Capture the cell that displays the provided text and extract its (x, y) central coordinate. 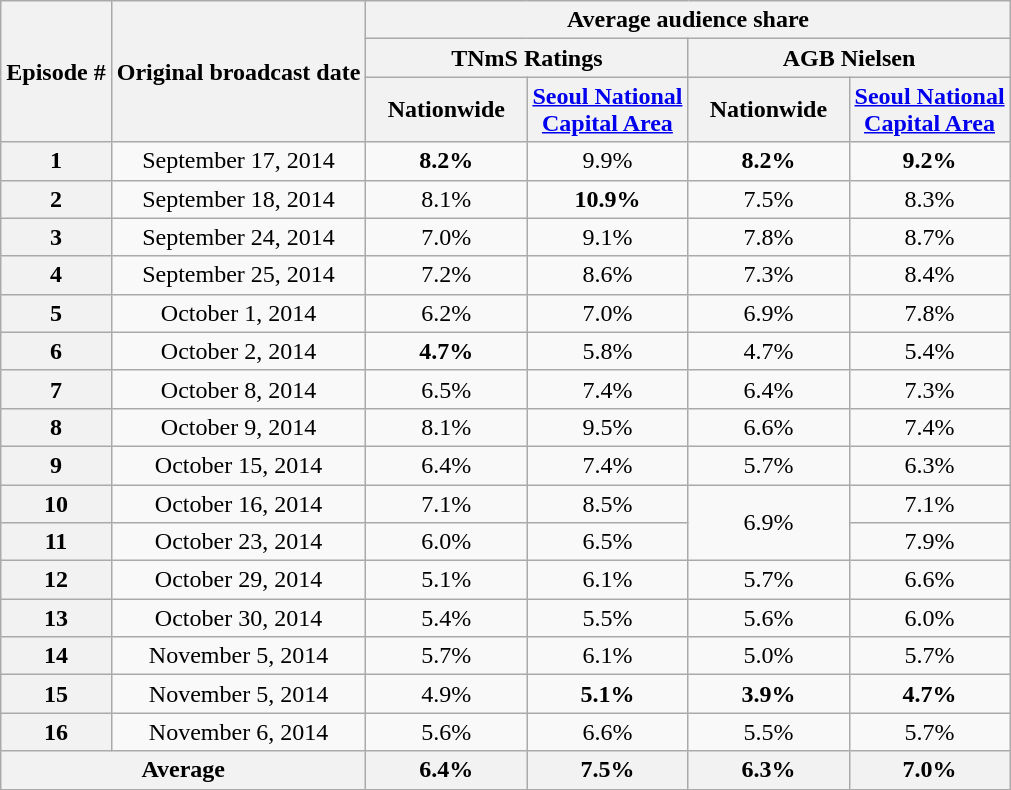
5.8% (608, 351)
November 6, 2014 (238, 732)
October 15, 2014 (238, 465)
October 30, 2014 (238, 618)
5 (56, 313)
8.5% (608, 503)
September 17, 2014 (238, 161)
9 (56, 465)
September 24, 2014 (238, 237)
Original broadcast date (238, 72)
October 9, 2014 (238, 427)
October 16, 2014 (238, 503)
9.5% (608, 427)
2 (56, 199)
7.2% (446, 275)
October 23, 2014 (238, 542)
6.2% (446, 313)
4.9% (446, 694)
9.1% (608, 237)
1 (56, 161)
Average audience share (688, 20)
9.9% (608, 161)
14 (56, 656)
October 8, 2014 (238, 389)
4 (56, 275)
9.2% (930, 161)
3 (56, 237)
7 (56, 389)
13 (56, 618)
15 (56, 694)
October 2, 2014 (238, 351)
10.9% (608, 199)
7.9% (930, 542)
6 (56, 351)
Average (184, 770)
3.9% (768, 694)
16 (56, 732)
11 (56, 542)
October 1, 2014 (238, 313)
8 (56, 427)
8.6% (608, 275)
8.3% (930, 199)
5.0% (768, 656)
September 25, 2014 (238, 275)
TNmS Ratings (527, 58)
October 29, 2014 (238, 580)
AGB Nielsen (849, 58)
September 18, 2014 (238, 199)
8.4% (930, 275)
Episode # (56, 72)
8.7% (930, 237)
12 (56, 580)
10 (56, 503)
